Find where the given text appears and provide that cell's center as (X, Y) coordinate. 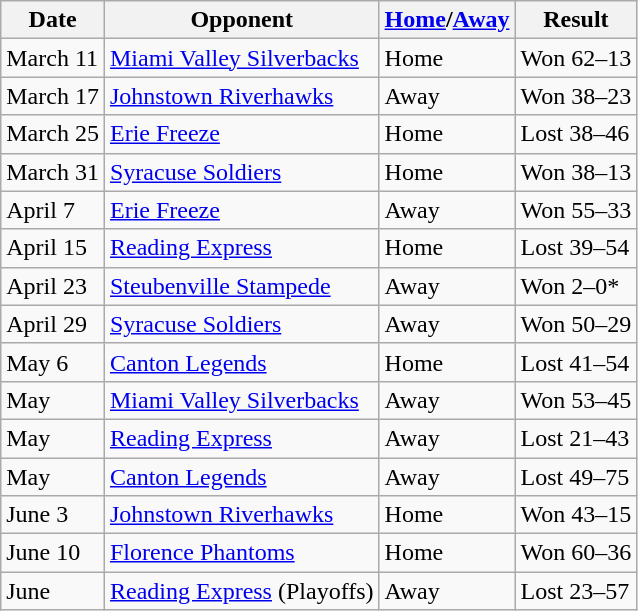
June 3 (53, 515)
Won 38–23 (576, 96)
March 31 (53, 172)
Won 60–36 (576, 553)
Result (576, 20)
April 7 (53, 210)
Lost 39–54 (576, 248)
June (53, 591)
June 10 (53, 553)
Won 50–29 (576, 324)
Won 38–13 (576, 172)
April 15 (53, 248)
March 17 (53, 96)
Steubenville Stampede (242, 286)
Florence Phantoms (242, 553)
Home/Away (447, 20)
Reading Express (Playoffs) (242, 591)
Lost 21–43 (576, 438)
April 23 (53, 286)
Lost 23–57 (576, 591)
April 29 (53, 324)
Opponent (242, 20)
Won 62–13 (576, 58)
Lost 41–54 (576, 362)
May 6 (53, 362)
Won 2–0* (576, 286)
Won 55–33 (576, 210)
Won 53–45 (576, 400)
Lost 38–46 (576, 134)
March 11 (53, 58)
Won 43–15 (576, 515)
Date (53, 20)
Lost 49–75 (576, 477)
March 25 (53, 134)
